Extract the [X, Y] coordinate from the center of the cell holding the provided text.  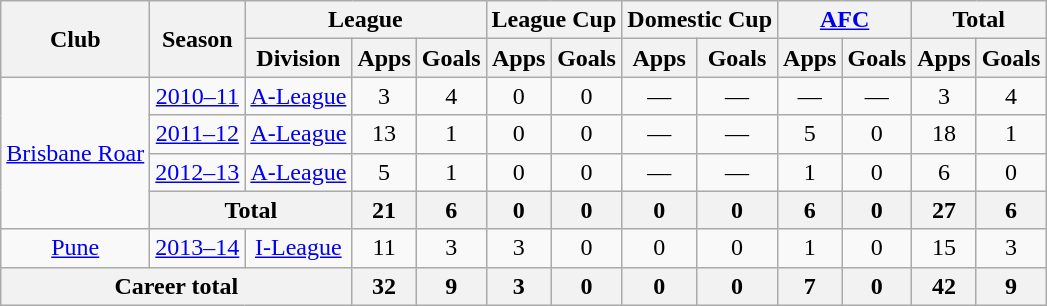
42 [944, 286]
Career total [176, 286]
Brisbane Roar [76, 153]
2011–12 [198, 134]
Domestic Cup [700, 20]
Club [76, 39]
15 [944, 248]
League [366, 20]
Pune [76, 248]
32 [384, 286]
League Cup [554, 20]
18 [944, 134]
13 [384, 134]
2012–13 [198, 172]
I-League [298, 248]
11 [384, 248]
Season [198, 39]
AFC [845, 20]
21 [384, 210]
2010–11 [198, 96]
2013–14 [198, 248]
27 [944, 210]
Division [298, 58]
7 [810, 286]
